Extract the [x, y] coordinate from the center of the cell holding the provided text.  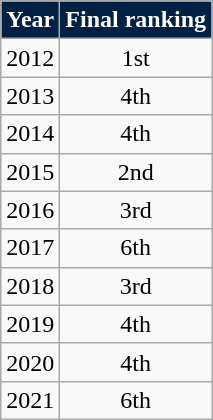
Final ranking [136, 20]
2014 [30, 134]
2015 [30, 172]
2020 [30, 362]
1st [136, 58]
2019 [30, 324]
2018 [30, 286]
2012 [30, 58]
2nd [136, 172]
2017 [30, 248]
2016 [30, 210]
2021 [30, 400]
2013 [30, 96]
Year [30, 20]
